Detect which cell encompasses the target text, then output its [x, y] center coordinate. 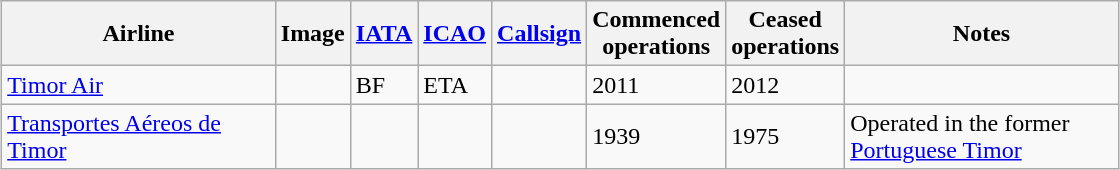
IATA [384, 34]
Callsign [540, 34]
Timor Air [139, 85]
Transportes Aéreos de Timor [139, 136]
Commencedoperations [656, 34]
Image [312, 34]
Notes [982, 34]
ETA [455, 85]
2012 [786, 85]
Airline [139, 34]
1975 [786, 136]
1939 [656, 136]
Operated in the former Portuguese Timor [982, 136]
2011 [656, 85]
Ceasedoperations [786, 34]
ICAO [455, 34]
BF [384, 85]
